Capture the cell that displays the provided text and extract its (X, Y) central coordinate. 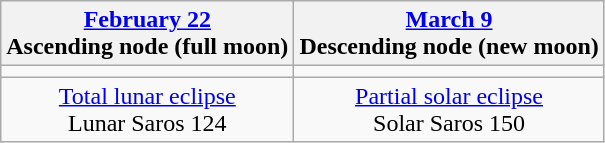
March 9Descending node (new moon) (449, 34)
February 22Ascending node (full moon) (148, 34)
Partial solar eclipseSolar Saros 150 (449, 110)
Total lunar eclipseLunar Saros 124 (148, 110)
